Detect which cell encompasses the target text, then output its [X, Y] center coordinate. 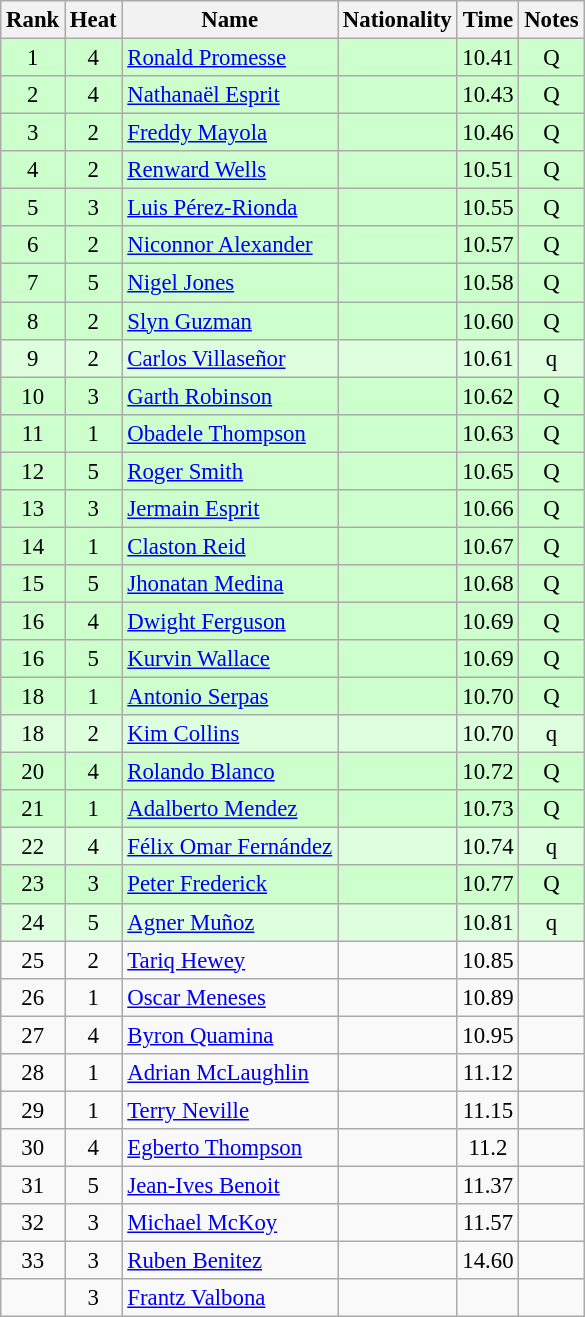
7 [33, 283]
32 [33, 1223]
10.65 [488, 471]
9 [33, 358]
Terry Neville [230, 1110]
Adrian McLaughlin [230, 1073]
Dwight Ferguson [230, 621]
10.61 [488, 358]
14 [33, 546]
27 [33, 1035]
10.46 [488, 133]
25 [33, 960]
10.85 [488, 960]
Nathanaël Esprit [230, 95]
10.63 [488, 433]
Agner Muñoz [230, 922]
10.95 [488, 1035]
10.74 [488, 847]
Michael McKoy [230, 1223]
Ronald Promesse [230, 58]
Jermain Esprit [230, 509]
10.67 [488, 546]
28 [33, 1073]
24 [33, 922]
10.41 [488, 58]
Roger Smith [230, 471]
8 [33, 321]
30 [33, 1148]
10.77 [488, 885]
11.57 [488, 1223]
11.37 [488, 1185]
22 [33, 847]
Kurvin Wallace [230, 659]
Adalberto Mendez [230, 809]
Time [488, 20]
Name [230, 20]
Niconnor Alexander [230, 245]
10.73 [488, 809]
10.72 [488, 772]
10.58 [488, 283]
Oscar Meneses [230, 997]
Rank [33, 20]
Jean-Ives Benoit [230, 1185]
Nigel Jones [230, 283]
Renward Wells [230, 170]
10.62 [488, 396]
26 [33, 997]
Antonio Serpas [230, 697]
21 [33, 809]
10.89 [488, 997]
Obadele Thompson [230, 433]
10.68 [488, 584]
Luis Pérez-Rionda [230, 208]
Tariq Hewey [230, 960]
10.81 [488, 922]
13 [33, 509]
Slyn Guzman [230, 321]
Jhonatan Medina [230, 584]
11 [33, 433]
23 [33, 885]
11.12 [488, 1073]
10.60 [488, 321]
14.60 [488, 1261]
29 [33, 1110]
Frantz Valbona [230, 1298]
Carlos Villaseñor [230, 358]
Byron Quamina [230, 1035]
31 [33, 1185]
6 [33, 245]
Ruben Benitez [230, 1261]
15 [33, 584]
Heat [94, 20]
10.43 [488, 95]
Peter Frederick [230, 885]
Egberto Thompson [230, 1148]
Félix Omar Fernández [230, 847]
12 [33, 471]
Notes [552, 20]
10.66 [488, 509]
Claston Reid [230, 546]
10.51 [488, 170]
Kim Collins [230, 734]
Nationality [398, 20]
10 [33, 396]
Garth Robinson [230, 396]
10.57 [488, 245]
33 [33, 1261]
11.2 [488, 1148]
20 [33, 772]
11.15 [488, 1110]
Rolando Blanco [230, 772]
Freddy Mayola [230, 133]
10.55 [488, 208]
